Find where the given text appears and provide that cell's center as (X, Y) coordinate. 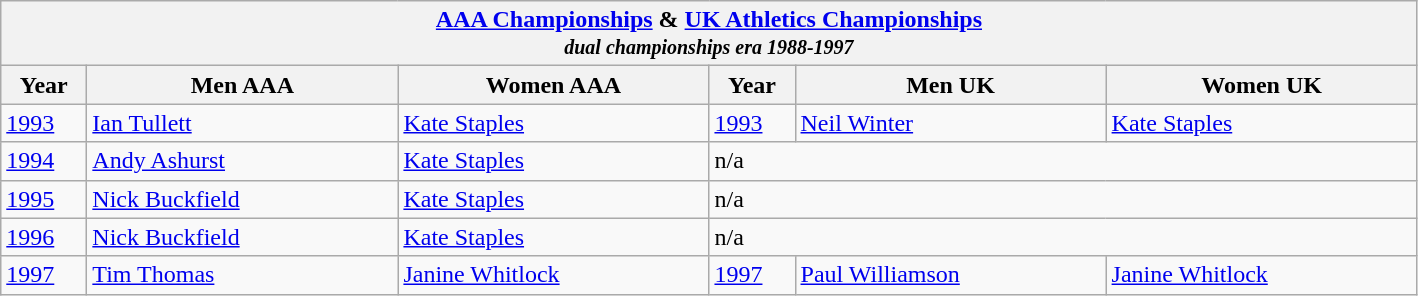
Men UK (950, 85)
Women AAA (554, 85)
AAA Championships & UK Athletics Championshipsdual championships era 1988-1997 (709, 34)
Tim Thomas (242, 275)
Men AAA (242, 85)
1994 (44, 161)
1995 (44, 199)
Paul Williamson (950, 275)
Andy Ashurst (242, 161)
1996 (44, 237)
Women UK (1262, 85)
Neil Winter (950, 123)
Ian Tullett (242, 123)
